From the cell containing the given text, extract its center point as [x, y] coordinate. 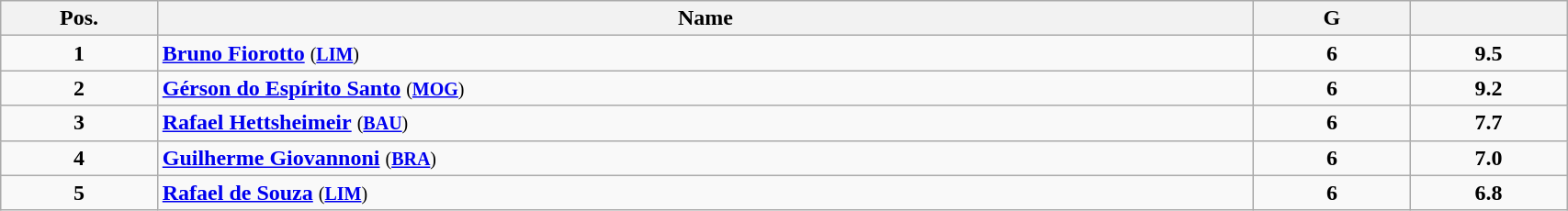
Name [705, 18]
Gérson do Espírito Santo (MOG) [705, 88]
Bruno Fiorotto (LIM) [705, 53]
9.2 [1488, 88]
7.7 [1488, 123]
2 [79, 88]
Pos. [79, 18]
G [1332, 18]
3 [79, 123]
Guilherme Giovannoni (BRA) [705, 158]
7.0 [1488, 158]
Rafael Hettsheimeir (BAU) [705, 123]
Rafael de Souza (LIM) [705, 193]
5 [79, 193]
9.5 [1488, 53]
6.8 [1488, 193]
4 [79, 158]
1 [79, 53]
